Output the [X, Y] coordinate of the center of the cell containing the given text.  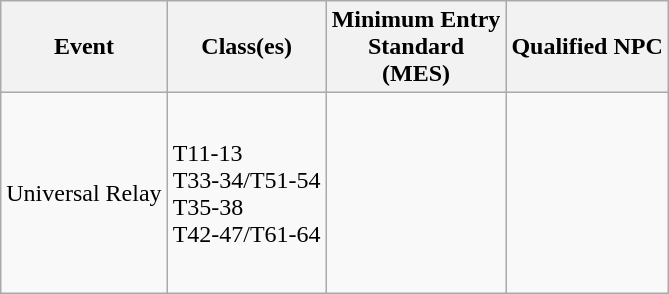
Qualified NPC [587, 47]
Minimum EntryStandard(MES) [416, 47]
Class(es) [246, 47]
Universal Relay [84, 193]
Event [84, 47]
T11-13T33-34/T51-54T35-38T42-47/T61-64 [246, 193]
